Provide the [x, y] coordinate of the cell's center where the given text is located.  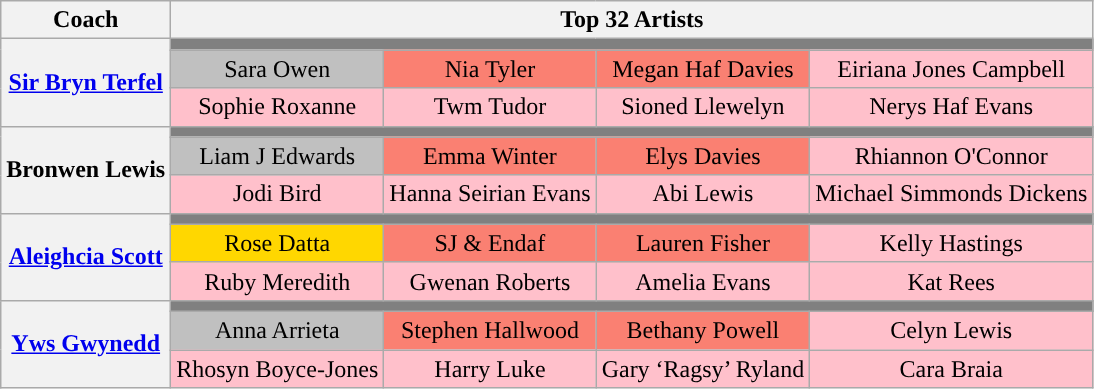
Lauren Fisher [703, 243]
Sioned Llewelyn [703, 107]
Nia Tyler [490, 69]
Yws Gwynedd [86, 344]
Stephen Hallwood [490, 330]
Rhosyn Boyce-Jones [278, 369]
Liam J Edwards [278, 156]
Rhiannon O'Connor [952, 156]
Michael Simmonds Dickens [952, 194]
Bethany Powell [703, 330]
Twm Tudor [490, 107]
Cara Braia [952, 369]
Sir Bryn Terfel [86, 82]
Anna Arrieta [278, 330]
Top 32 Artists [632, 20]
Gwenan Roberts [490, 281]
Gary ‘Ragsy’ Ryland [703, 369]
Aleighcia Scott [86, 256]
Harry Luke [490, 369]
Nerys Haf Evans [952, 107]
Celyn Lewis [952, 330]
Kat Rees [952, 281]
Sara Owen [278, 69]
Eiriana Jones Campbell [952, 69]
Sophie Roxanne [278, 107]
Emma Winter [490, 156]
Jodi Bird [278, 194]
Megan Haf Davies [703, 69]
Hanna Seirian Evans [490, 194]
Abi Lewis [703, 194]
Bronwen Lewis [86, 170]
Amelia Evans [703, 281]
Ruby Meredith [278, 281]
Rose Datta [278, 243]
Kelly Hastings [952, 243]
Elys Davies [703, 156]
SJ & Endaf [490, 243]
Coach [86, 20]
